From the cell containing the given text, extract its center point as (X, Y) coordinate. 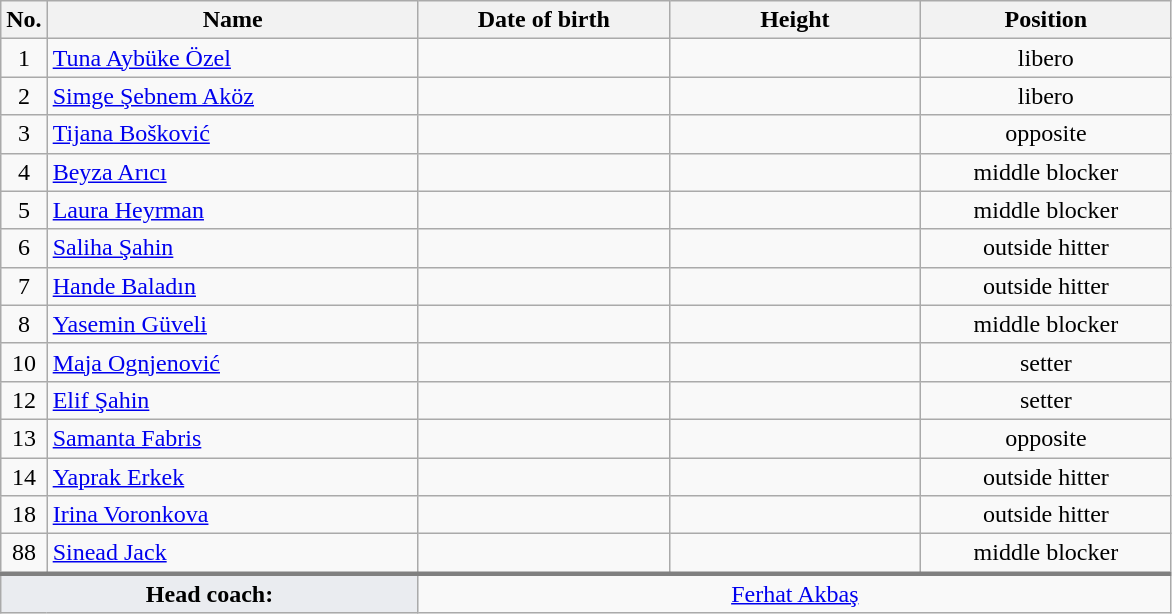
5 (24, 210)
Yaprak Erkek (232, 477)
Saliha Şahin (232, 248)
8 (24, 324)
12 (24, 400)
Yasemin Güveli (232, 324)
Laura Heyrman (232, 210)
Head coach: (210, 593)
Tuna Aybüke Özel (232, 58)
Samanta Fabris (232, 438)
Date of birth (544, 20)
Tijana Bošković (232, 134)
Beyza Arıcı (232, 172)
1 (24, 58)
Name (232, 20)
Position (1046, 20)
Height (794, 20)
18 (24, 515)
10 (24, 362)
88 (24, 554)
Simge Şebnem Aköz (232, 96)
6 (24, 248)
4 (24, 172)
Sinead Jack (232, 554)
Maja Ognjenović (232, 362)
Ferhat Akbaş (794, 593)
13 (24, 438)
Irina Voronkova (232, 515)
3 (24, 134)
Elif Şahin (232, 400)
14 (24, 477)
7 (24, 286)
Hande Baladın (232, 286)
No. (24, 20)
2 (24, 96)
